For the text-containing cell, return its midpoint in [x, y] coordinate format. 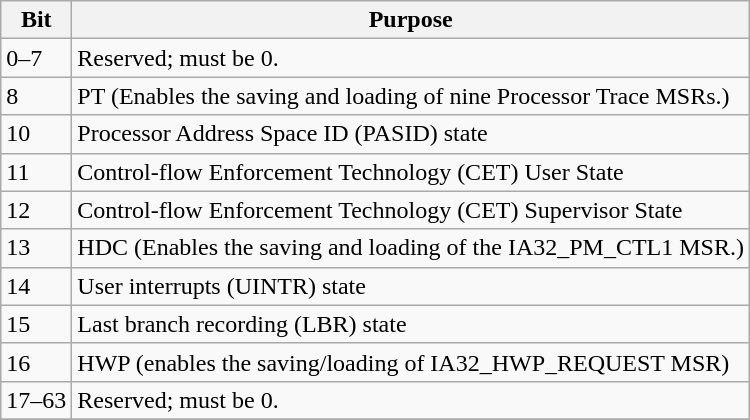
User interrupts (UINTR) state [411, 286]
HDC (Enables the saving and loading of the IA32_PM_CTL1 MSR.) [411, 248]
Control-flow Enforcement Technology (CET) Supervisor State [411, 210]
Bit [36, 20]
Purpose [411, 20]
HWP (enables the saving/loading of IA32_HWP_REQUEST MSR) [411, 362]
17–63 [36, 400]
0–7 [36, 58]
12 [36, 210]
8 [36, 96]
Last branch recording (LBR) state [411, 324]
Processor Address Space ID (PASID) state [411, 134]
13 [36, 248]
11 [36, 172]
14 [36, 286]
Control-flow Enforcement Technology (CET) User State [411, 172]
PT (Enables the saving and loading of nine Processor Trace MSRs.) [411, 96]
10 [36, 134]
16 [36, 362]
15 [36, 324]
